Output the (x, y) coordinate of the center of the cell containing the given text.  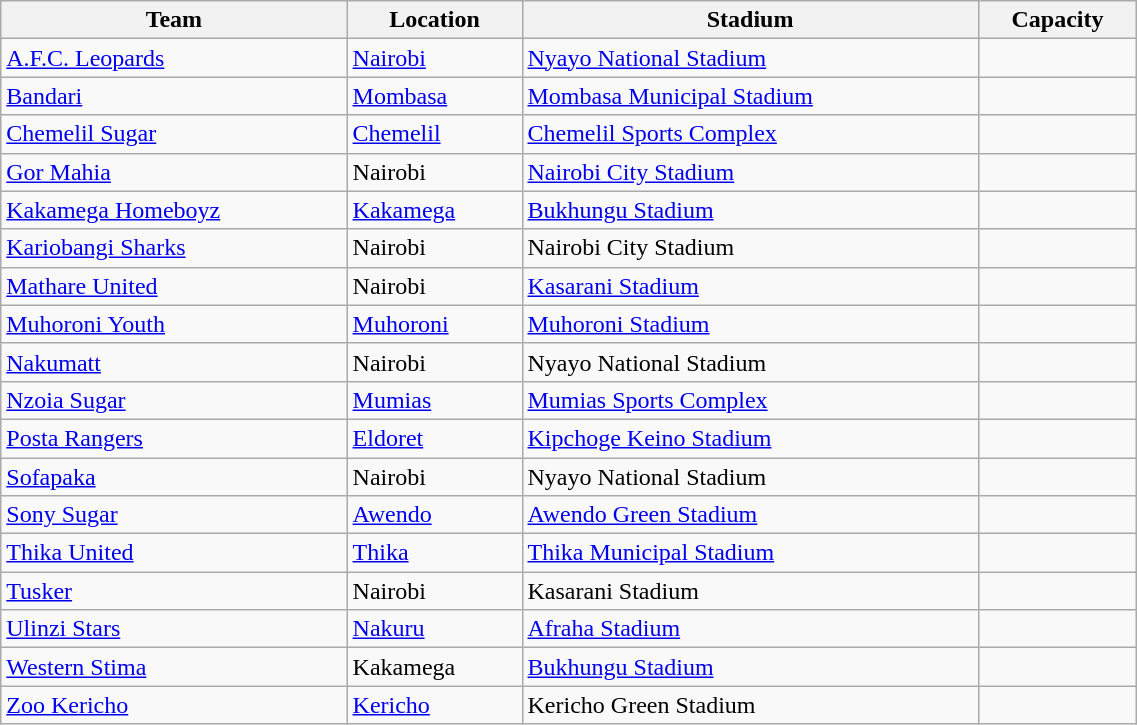
Team (174, 20)
Muhoroni Youth (174, 324)
Mombasa Municipal Stadium (750, 96)
Capacity (1058, 20)
Tusker (174, 591)
Western Stima (174, 667)
Mombasa (434, 96)
Muhoroni (434, 324)
Kipchoge Keino Stadium (750, 438)
Ulinzi Stars (174, 629)
Eldoret (434, 438)
Muhoroni Stadium (750, 324)
Gor Mahia (174, 172)
Awendo Green Stadium (750, 515)
Awendo (434, 515)
Sony Sugar (174, 515)
Thika (434, 553)
Chemelil Sugar (174, 134)
Stadium (750, 20)
Kariobangi Sharks (174, 248)
Location (434, 20)
Thika United (174, 553)
Nakuru (434, 629)
Mumias (434, 400)
Posta Rangers (174, 438)
Kakamega Homeboyz (174, 210)
Nakumatt (174, 362)
Thika Municipal Stadium (750, 553)
Chemelil (434, 134)
Kericho Green Stadium (750, 705)
Mumias Sports Complex (750, 400)
Nzoia Sugar (174, 400)
Bandari (174, 96)
Zoo Kericho (174, 705)
Sofapaka (174, 477)
Afraha Stadium (750, 629)
Kericho (434, 705)
Chemelil Sports Complex (750, 134)
A.F.C. Leopards (174, 58)
Mathare United (174, 286)
